Provide the (x, y) coordinate of the cell's center where the given text is located.  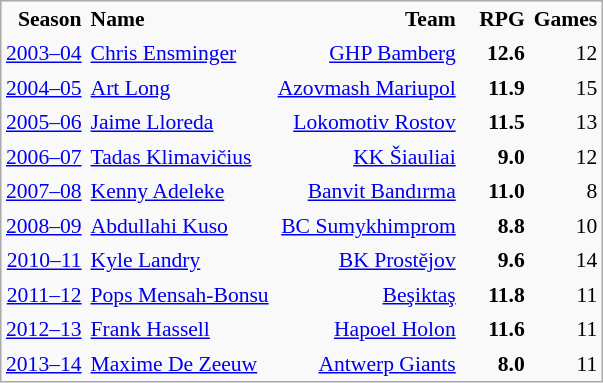
11.0 (494, 191)
10 (566, 225)
2012–13 (44, 329)
Name (180, 19)
2010–11 (44, 260)
Banvit Bandırma (366, 191)
BC Sumykhimprom (366, 225)
Abdullahi Kuso (180, 225)
9.0 (494, 157)
Games (566, 19)
2003–04 (44, 53)
Beşiktaş (366, 295)
2013–14 (44, 363)
12.6 (494, 53)
Jaime Lloreda (180, 122)
8.8 (494, 225)
14 (566, 260)
15 (566, 87)
9.6 (494, 260)
Kyle Landry (180, 260)
13 (566, 122)
Team (366, 19)
GHP Bamberg (366, 53)
Maxime De Zeeuw (180, 363)
2005–06 (44, 122)
Azovmash Mariupol (366, 87)
Hapoel Holon (366, 329)
2006–07 (44, 157)
8 (566, 191)
2008–09 (44, 225)
Chris Ensminger (180, 53)
BK Prostějov (366, 260)
RPG (494, 19)
Antwerp Giants (366, 363)
Tadas Klimavičius (180, 157)
11.8 (494, 295)
Art Long (180, 87)
8.0 (494, 363)
Frank Hassell (180, 329)
Lokomotiv Rostov (366, 122)
11.6 (494, 329)
11.5 (494, 122)
2004–05 (44, 87)
11.9 (494, 87)
Season (44, 19)
2007–08 (44, 191)
2011–12 (44, 295)
Kenny Adeleke (180, 191)
Pops Mensah-Bonsu (180, 295)
KK Šiauliai (366, 157)
